Detect which cell encompasses the target text, then output its (x, y) center coordinate. 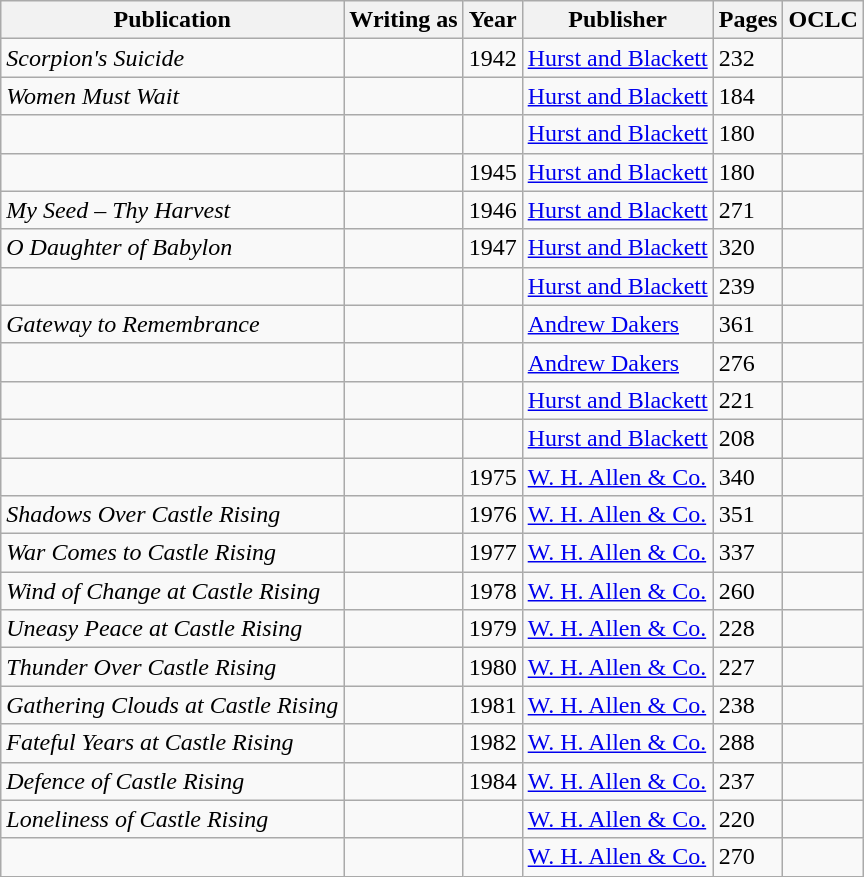
My Seed – Thy Harvest (172, 210)
Women Must Wait (172, 96)
351 (748, 515)
O Daughter of Babylon (172, 248)
1978 (492, 591)
227 (748, 667)
Scorpion's Suicide (172, 58)
Pages (748, 20)
1946 (492, 210)
Publisher (618, 20)
337 (748, 553)
276 (748, 362)
232 (748, 58)
1980 (492, 667)
1976 (492, 515)
271 (748, 210)
1975 (492, 477)
Loneliness of Castle Rising (172, 819)
1947 (492, 248)
238 (748, 705)
Gateway to Remembrance (172, 324)
Thunder Over Castle Rising (172, 667)
221 (748, 400)
War Comes to Castle Rising (172, 553)
220 (748, 819)
1977 (492, 553)
1942 (492, 58)
Publication (172, 20)
208 (748, 438)
184 (748, 96)
OCLC (823, 20)
320 (748, 248)
Uneasy Peace at Castle Rising (172, 629)
Wind of Change at Castle Rising (172, 591)
239 (748, 286)
1982 (492, 743)
Year (492, 20)
361 (748, 324)
Fateful Years at Castle Rising (172, 743)
1981 (492, 705)
Writing as (404, 20)
270 (748, 857)
Defence of Castle Rising (172, 781)
288 (748, 743)
260 (748, 591)
228 (748, 629)
340 (748, 477)
1984 (492, 781)
Shadows Over Castle Rising (172, 515)
237 (748, 781)
1945 (492, 172)
Gathering Clouds at Castle Rising (172, 705)
1979 (492, 629)
